Find where the given text appears and provide that cell's center as (x, y) coordinate. 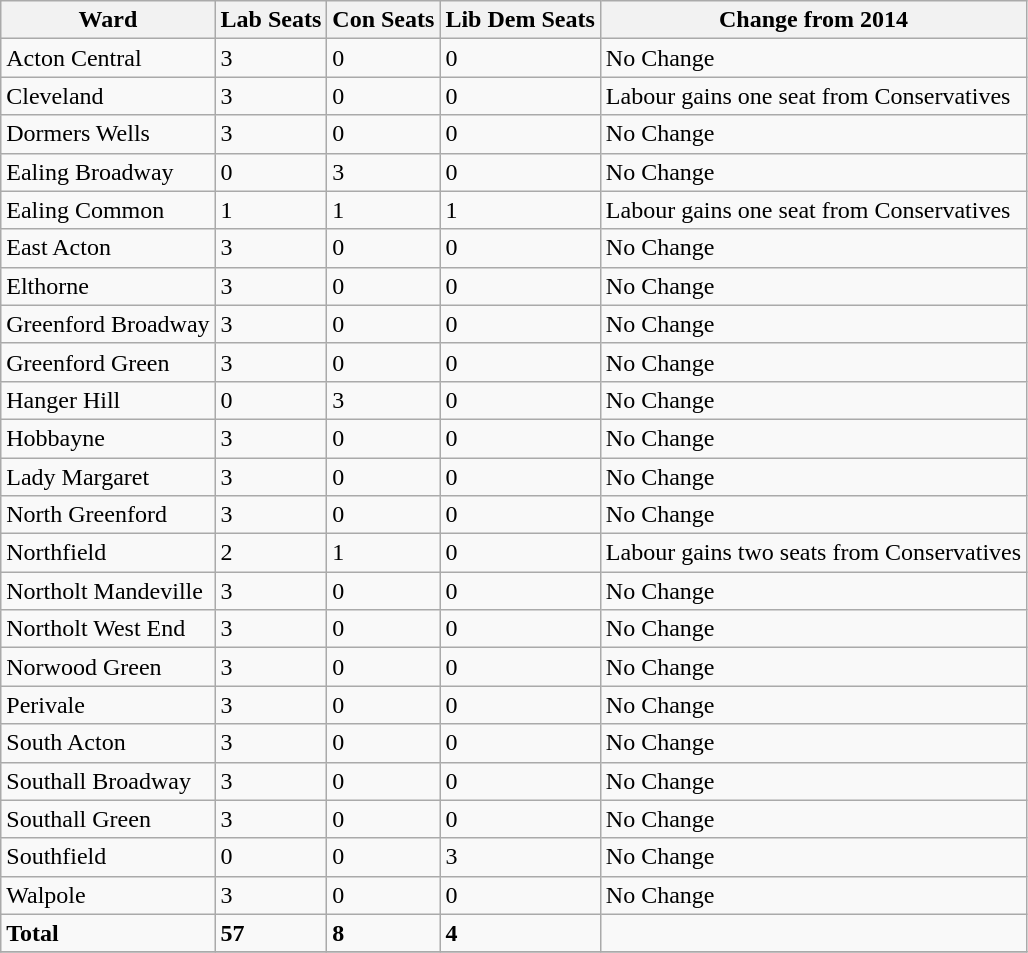
Lady Margaret (108, 477)
Perivale (108, 705)
Con Seats (384, 20)
Total (108, 933)
Greenford Broadway (108, 324)
East Acton (108, 248)
Northolt Mandeville (108, 591)
Elthorne (108, 286)
North Greenford (108, 515)
Lab Seats (271, 20)
8 (384, 933)
Dormers Wells (108, 134)
Labour gains two seats from Conservatives (813, 553)
4 (520, 933)
2 (271, 553)
Ward (108, 20)
Norwood Green (108, 667)
Northfield (108, 553)
Southall Broadway (108, 781)
Change from 2014 (813, 20)
South Acton (108, 743)
Southall Green (108, 819)
Northolt West End (108, 629)
Hobbayne (108, 438)
Hanger Hill (108, 400)
Southfield (108, 857)
Walpole (108, 895)
Cleveland (108, 96)
Ealing Broadway (108, 172)
Acton Central (108, 58)
Ealing Common (108, 210)
57 (271, 933)
Lib Dem Seats (520, 20)
Greenford Green (108, 362)
